Find where the given text appears and provide that cell's center as (X, Y) coordinate. 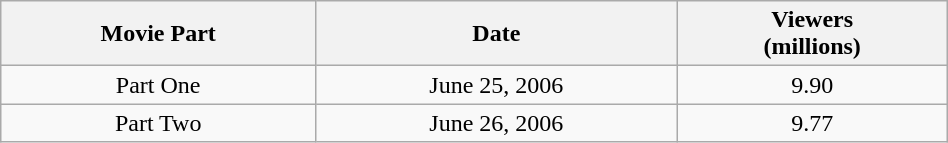
Viewers(millions) (812, 34)
9.90 (812, 85)
Movie Part (158, 34)
June 26, 2006 (496, 123)
Part One (158, 85)
Date (496, 34)
9.77 (812, 123)
Part Two (158, 123)
June 25, 2006 (496, 85)
